Provide the [x, y] coordinate of the cell's center where the given text is located.  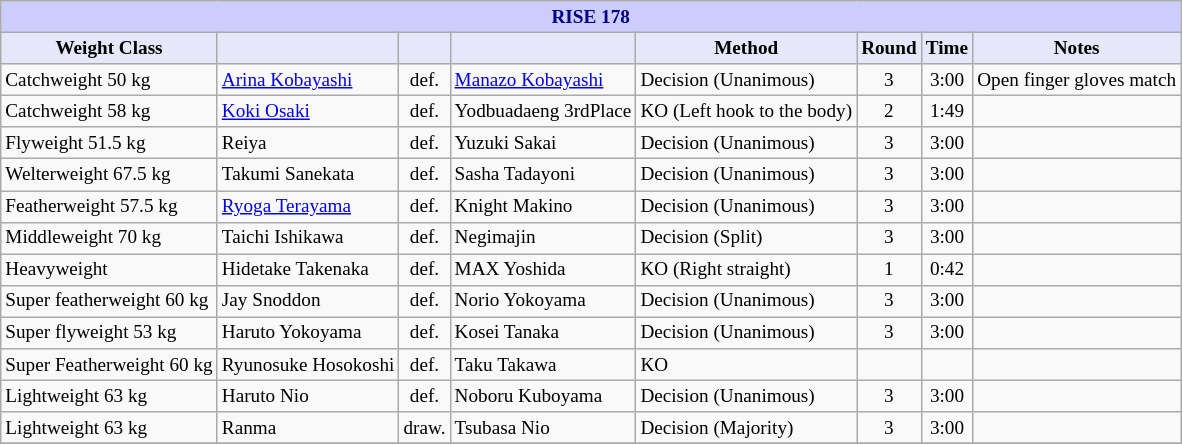
1 [890, 270]
Ryoga Terayama [308, 206]
Catchweight 58 kg [110, 111]
Arina Kobayashi [308, 80]
Jay Snoddon [308, 301]
Flyweight 51.5 kg [110, 143]
Kosei Tanaka [543, 333]
MAX Yoshida [543, 270]
Noboru Kuboyama [543, 396]
Super featherweight 60 kg [110, 301]
Sasha Tadayoni [543, 175]
Haruto Yokoyama [308, 333]
KO [746, 365]
Yodbuadaeng 3rdPlace [543, 111]
Notes [1077, 48]
Koki Osaki [308, 111]
Middleweight 70 kg [110, 238]
Reiya [308, 143]
Norio Yokoyama [543, 301]
Super flyweight 53 kg [110, 333]
1:49 [946, 111]
Hidetake Takenaka [308, 270]
0:42 [946, 270]
Round [890, 48]
2 [890, 111]
Ryunosuke Hosokoshi [308, 365]
RISE 178 [591, 17]
Yuzuki Sakai [543, 143]
Super Featherweight 60 kg [110, 365]
Heavyweight [110, 270]
Catchweight 50 kg [110, 80]
Featherweight 57.5 kg [110, 206]
Ranma [308, 428]
Taichi Ishikawa [308, 238]
Takumi Sanekata [308, 175]
Manazo Kobayashi [543, 80]
Weight Class [110, 48]
Knight Makino [543, 206]
Time [946, 48]
Tsubasa Nio [543, 428]
Decision (Majority) [746, 428]
Open finger gloves match [1077, 80]
Taku Takawa [543, 365]
Haruto Nio [308, 396]
KO (Left hook to the body) [746, 111]
Negimajin [543, 238]
KO (Right straight) [746, 270]
Welterweight 67.5 kg [110, 175]
draw. [424, 428]
Method [746, 48]
Decision (Split) [746, 238]
